Search for the cell housing the specified text and yield its [X, Y] center coordinate. 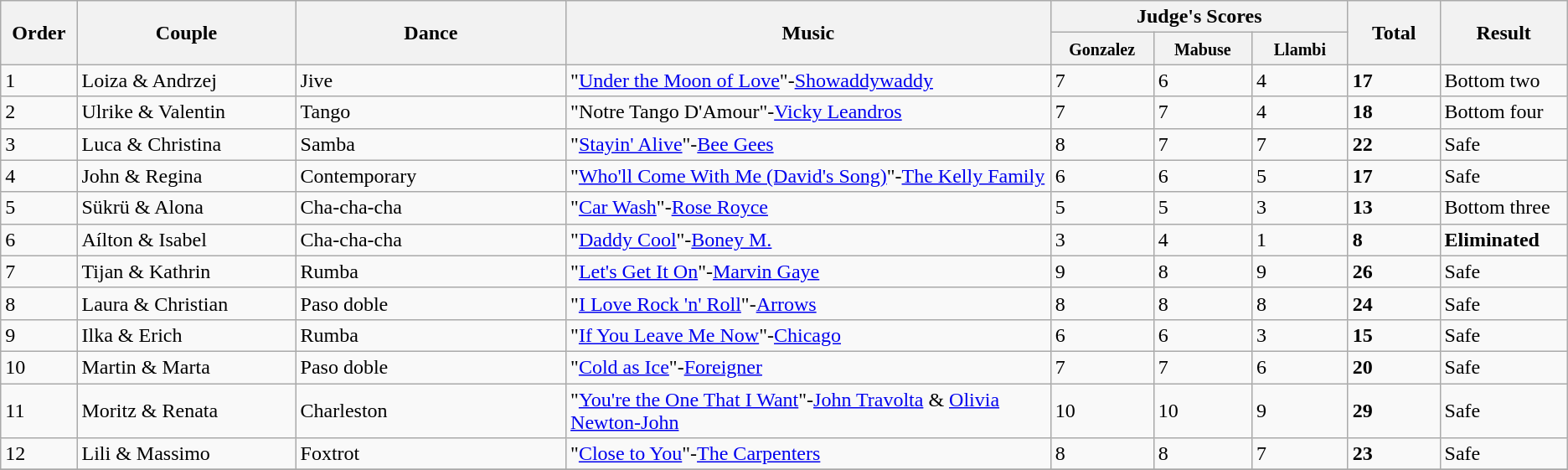
12 [39, 454]
Dance [431, 33]
Eliminated [1504, 240]
Foxtrot [431, 454]
Lili & Massimo [186, 454]
Sükrü & Alona [186, 208]
Llambi [1300, 49]
Order [39, 33]
Bottom two [1504, 80]
Samba [431, 144]
Jive [431, 80]
Bottom four [1504, 112]
Loiza & Andrzej [186, 80]
Judge's Scores [1199, 17]
John & Regina [186, 176]
"Cold as Ice"-Foreigner [809, 367]
"I Love Rock 'n' Roll"-Arrows [809, 303]
Ilka & Erich [186, 335]
Aílton & Isabel [186, 240]
Total [1394, 33]
Tango [431, 112]
15 [1394, 335]
23 [1394, 454]
13 [1394, 208]
Couple [186, 33]
24 [1394, 303]
Music [809, 33]
Tijan & Kathrin [186, 271]
Luca & Christina [186, 144]
Ulrike & Valentin [186, 112]
18 [1394, 112]
"If You Leave Me Now"-Chicago [809, 335]
"Under the Moon of Love"-Showaddywaddy [809, 80]
26 [1394, 271]
29 [1394, 411]
2 [39, 112]
Moritz & Renata [186, 411]
"Who'll Come With Me (David's Song)"-The Kelly Family [809, 176]
Mabuse [1203, 49]
"Close to You"-The Carpenters [809, 454]
"Daddy Cool"-Boney M. [809, 240]
Laura & Christian [186, 303]
"Let's Get It On"-Marvin Gaye [809, 271]
Gonzalez [1102, 49]
"Notre Tango D'Amour"-Vicky Leandros [809, 112]
Bottom three [1504, 208]
"Stayin' Alive"-Bee Gees [809, 144]
22 [1394, 144]
"You're the One That I Want"-John Travolta & Olivia Newton-John [809, 411]
Martin & Marta [186, 367]
"Car Wash"-Rose Royce [809, 208]
Result [1504, 33]
Charleston [431, 411]
Contemporary [431, 176]
11 [39, 411]
20 [1394, 367]
